Search for the cell housing the specified text and yield its (X, Y) center coordinate. 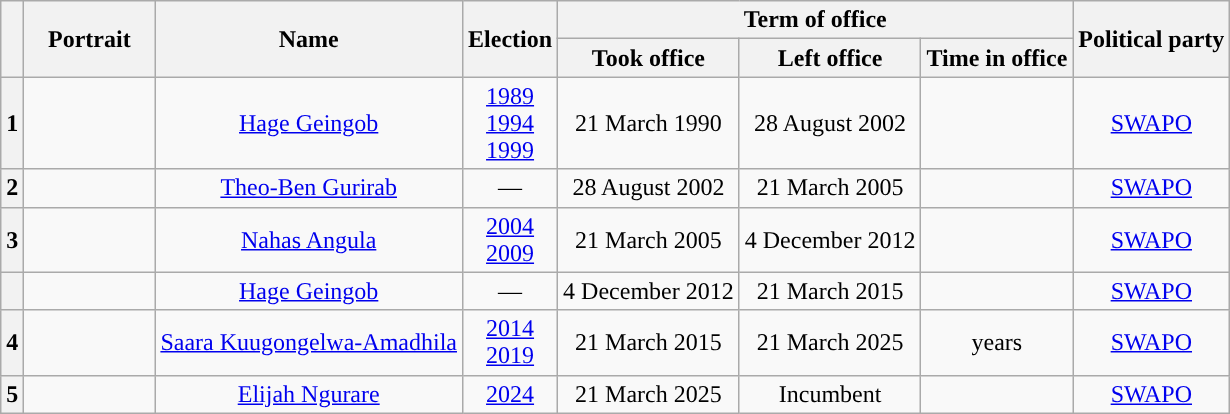
20142019 (510, 342)
Portrait (90, 39)
4 (12, 342)
Election (510, 39)
Incumbent (830, 394)
Time in office (997, 58)
Nahas Angula (309, 240)
Political party (1152, 39)
198919941999 (510, 123)
Elijah Ngurare (309, 394)
years (997, 342)
5 (12, 394)
2024 (510, 394)
Saara Kuugongelwa-Amadhila (309, 342)
Took office (649, 58)
Name (309, 39)
Term of office (816, 20)
1 (12, 123)
Left office (830, 58)
Theo-Ben Gurirab (309, 188)
2 (12, 188)
20042009 (510, 240)
21 March 1990 (649, 123)
3 (12, 240)
